Extract the (x, y) coordinate from the center of the cell holding the provided text.  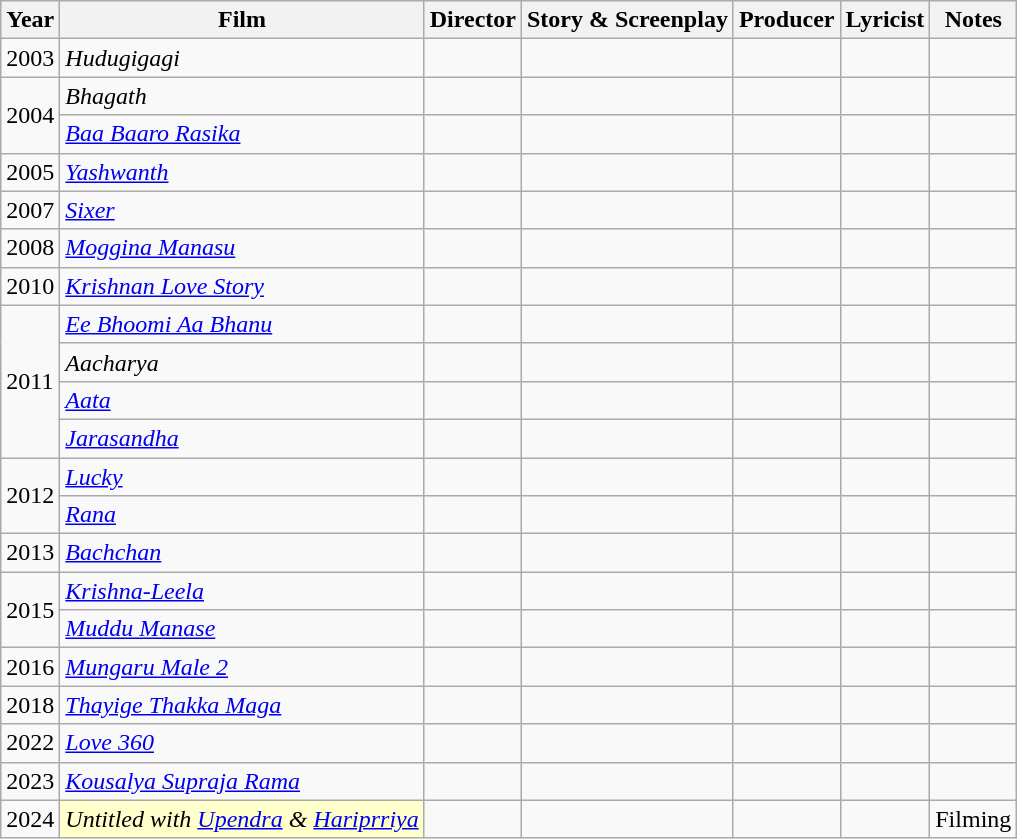
2015 (30, 610)
Thayige Thakka Maga (242, 705)
Lucky (242, 477)
Sixer (242, 210)
Krishnan Love Story (242, 286)
Story & Screenplay (627, 20)
Mungaru Male 2 (242, 667)
2007 (30, 210)
Lyricist (885, 20)
Krishna-Leela (242, 591)
2022 (30, 743)
Producer (786, 20)
Aata (242, 400)
Bachchan (242, 553)
2004 (30, 115)
2010 (30, 286)
Yashwanth (242, 172)
Film (242, 20)
Notes (974, 20)
Kousalya Supraja Rama (242, 781)
Untitled with Upendra & Hariprriya (242, 819)
2016 (30, 667)
Bhagath (242, 96)
2013 (30, 553)
2023 (30, 781)
Aacharya (242, 362)
2012 (30, 496)
Rana (242, 515)
Muddu Manase (242, 629)
2005 (30, 172)
Ee Bhoomi Aa Bhanu (242, 324)
2008 (30, 248)
2018 (30, 705)
2024 (30, 819)
Year (30, 20)
2011 (30, 381)
Moggina Manasu (242, 248)
Director (472, 20)
Jarasandha (242, 438)
Love 360 (242, 743)
Hudugigagi (242, 58)
2003 (30, 58)
Baa Baaro Rasika (242, 134)
Filming (974, 819)
